For the text-containing cell, return its midpoint in [x, y] coordinate format. 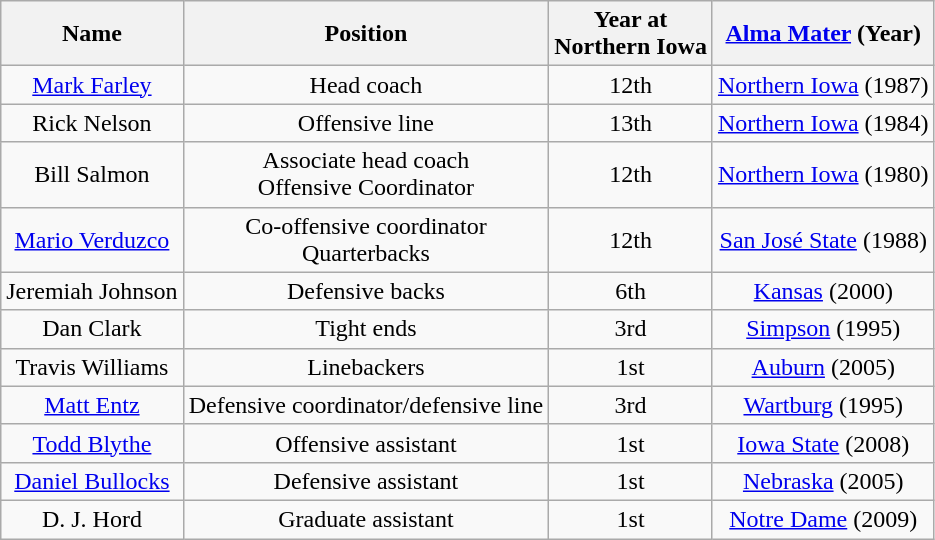
Nebraska (2005) [823, 481]
Simpson (1995) [823, 329]
Defensive backs [366, 291]
Jeremiah Johnson [92, 291]
Offensive line [366, 123]
Co-offensive coordinatorQuarterbacks [366, 240]
Mark Farley [92, 85]
Year atNorthern Iowa [631, 34]
Defensive assistant [366, 481]
Linebackers [366, 367]
Defensive coordinator/defensive line [366, 405]
Todd Blythe [92, 443]
Position [366, 34]
6th [631, 291]
Wartburg (1995) [823, 405]
Alma Mater (Year) [823, 34]
Auburn (2005) [823, 367]
Northern Iowa (1987) [823, 85]
Associate head coachOffensive Coordinator [366, 174]
Travis Williams [92, 367]
Tight ends [366, 329]
Offensive assistant [366, 443]
Kansas (2000) [823, 291]
Rick Nelson [92, 123]
Daniel Bullocks [92, 481]
Head coach [366, 85]
Mario Verduzco [92, 240]
Name [92, 34]
Matt Entz [92, 405]
Northern Iowa (1980) [823, 174]
Bill Salmon [92, 174]
San José State (1988) [823, 240]
13th [631, 123]
Notre Dame (2009) [823, 519]
D. J. Hord [92, 519]
Northern Iowa (1984) [823, 123]
Graduate assistant [366, 519]
Dan Clark [92, 329]
Iowa State (2008) [823, 443]
